Pinpoint the cell where the given text exists, returning its [x, y] midpoint coordinate. 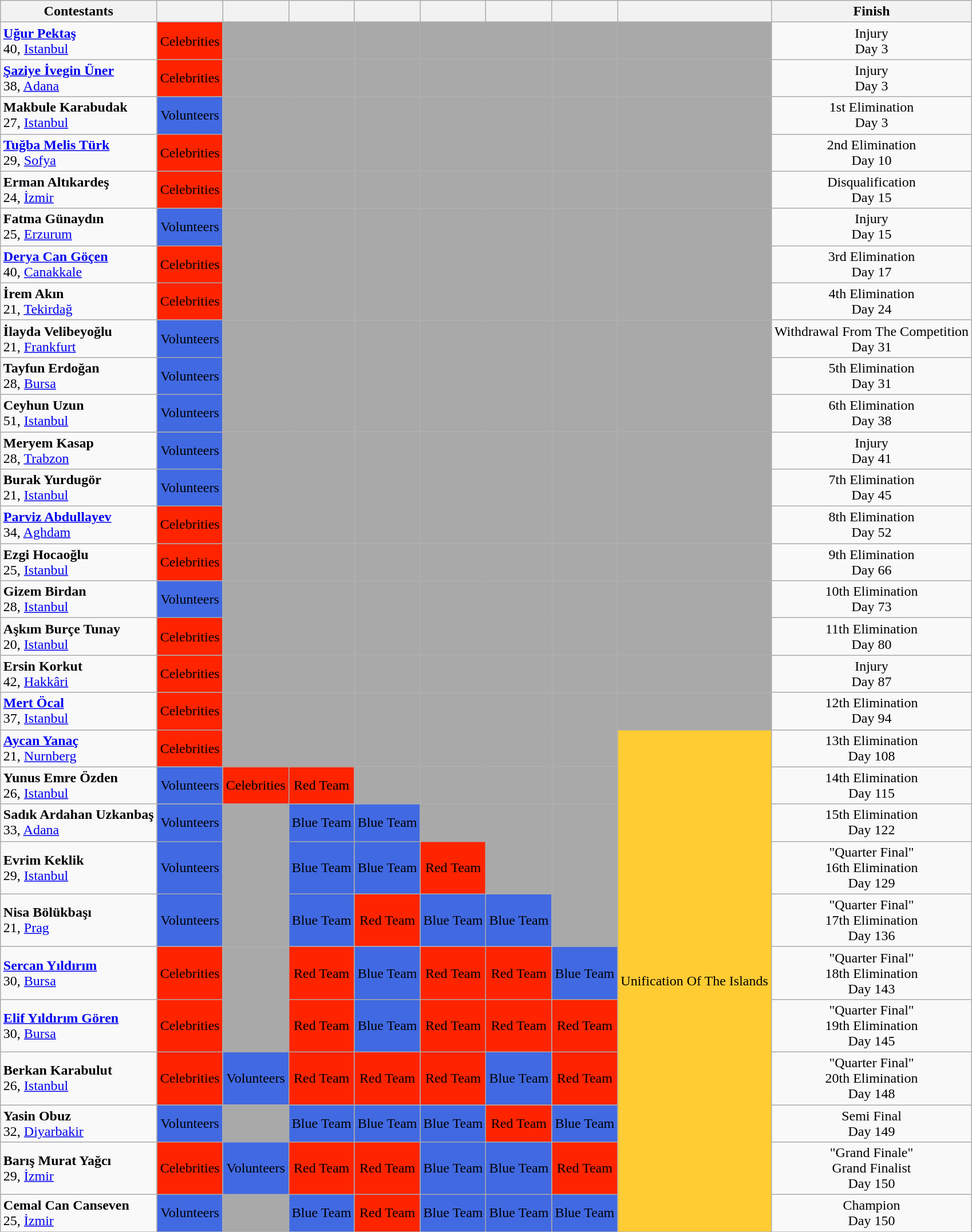
Uğur Pektaş40, Istanbul [78, 41]
"Quarter Final"19th EliminationDay 145 [871, 1025]
1st EliminationDay 3 [871, 116]
Ezgi Hocaoğlu25, Istanbul [78, 562]
Tuğba Melis Türk29, Sofya [78, 152]
Makbule Karabudak27, Istanbul [78, 116]
Aşkım Burçe Tunay20, Istanbul [78, 636]
Semi FinalDay 149 [871, 1123]
"Quarter Final"20th EliminationDay 148 [871, 1078]
Ceyhun Uzun51, Istanbul [78, 413]
8th EliminationDay 52 [871, 525]
7th EliminationDay 45 [871, 488]
"Quarter Final"17th EliminationDay 136 [871, 920]
ChampionDay 150 [871, 1213]
9th EliminationDay 66 [871, 562]
InjuryDay 15 [871, 227]
Unification Of The Islands [695, 981]
5th EliminationDay 31 [871, 375]
Şaziye İvegin Üner38, Adana [78, 78]
11th EliminationDay 80 [871, 636]
15th EliminationDay 122 [871, 823]
Tayfun Erdoğan28, Bursa [78, 375]
12th EliminationDay 94 [871, 711]
4th EliminationDay 24 [871, 301]
13th EliminationDay 108 [871, 748]
Erman Altıkardeş24, İzmir [78, 190]
İlayda Velibeyoğlu21, Frankfurt [78, 339]
Elif Yıldırım Gören30, Bursa [78, 1025]
Sadık Ardahan Uzkanbaş33, Adana [78, 823]
Mert Öcal37, Istanbul [78, 711]
Yunus Emre Özden26, Istanbul [78, 785]
Contestants [78, 11]
Burak Yurdugör21, Istanbul [78, 488]
Withdrawal From The CompetitionDay 31 [871, 339]
Fatma Günaydın25, Erzurum [78, 227]
"Quarter Final"18th EliminationDay 143 [871, 973]
Aycan Yanaç21, Nurnberg [78, 748]
İrem Akın21, Tekirdağ [78, 301]
"Quarter Final"16th EliminationDay 129 [871, 867]
Berkan Karabulut26, Istanbul [78, 1078]
3rd EliminationDay 17 [871, 264]
InjuryDay 41 [871, 450]
Yasin Obuz32, Diyarbakir [78, 1123]
Barış Murat Yağcı29, İzmir [78, 1168]
Evrim Keklik29, Istanbul [78, 867]
Cemal Can Canseven25, İzmir [78, 1213]
Derya Can Göçen40, Canakkale [78, 264]
Gizem Birdan28, Istanbul [78, 600]
10th EliminationDay 73 [871, 600]
6th EliminationDay 38 [871, 413]
Ersin Korkut42, Hakkâri [78, 674]
Finish [871, 11]
Meryem Kasap28, Trabzon [78, 450]
"Grand Finale"Grand FinalistDay 150 [871, 1168]
Sercan Yıldırım30, Bursa [78, 973]
InjuryDay 87 [871, 674]
14th EliminationDay 115 [871, 785]
DisqualificationDay 15 [871, 190]
Nisa Bölükbaşı21, Prag [78, 920]
2nd EliminationDay 10 [871, 152]
Parviz Abdullayev34, Aghdam [78, 525]
